Capture the cell that displays the provided text and extract its (x, y) central coordinate. 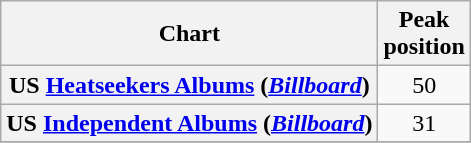
31 (424, 123)
Peakposition (424, 34)
Chart (190, 34)
US Independent Albums (Billboard) (190, 123)
50 (424, 85)
US Heatseekers Albums (Billboard) (190, 85)
